Capture the cell that displays the provided text and extract its [x, y] central coordinate. 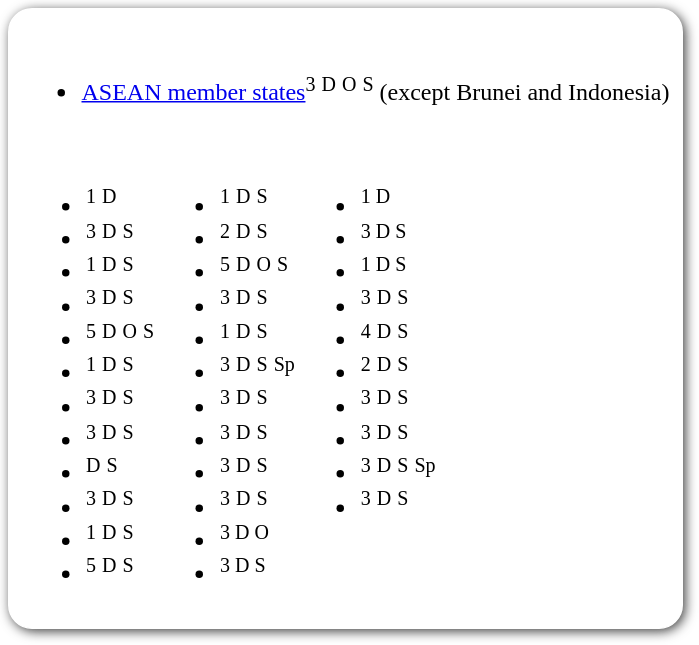
1 D S2 D S5 D O S3 D S1 D S3 D S Sp3 D S3 D S3 D S3 D S3 D O3 D S [228, 373]
1 D3 D S1 D S3 D S4 D S2 D S3 D S3 D S3 D S Sp3 D S [368, 373]
1 D3 D S1 D S3 D S5 D O S1 D S3 D S3 D SD S3 D S1 D S5 D S [90, 373]
